Locate the cell with the specified text and output its (x, y) center coordinate. 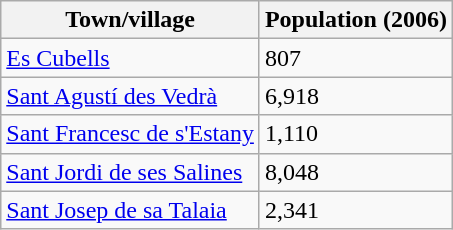
2,341 (356, 210)
807 (356, 58)
8,048 (356, 172)
Sant Jordi de ses Salines (130, 172)
6,918 (356, 96)
Town/village (130, 20)
Es Cubells (130, 58)
Sant Agustí des Vedrà (130, 96)
Sant Francesc de s'Estany (130, 134)
1,110 (356, 134)
Sant Josep de sa Talaia (130, 210)
Population (2006) (356, 20)
